Locate the cell with the specified text and output its (X, Y) center coordinate. 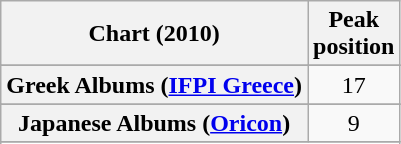
Peakposition (354, 34)
9 (354, 123)
Japanese Albums (Oricon) (154, 123)
Chart (2010) (154, 34)
Greek Albums (IFPI Greece) (154, 85)
17 (354, 85)
